Scan for the cell matching the given text and deliver its [x, y] coordinate at center. 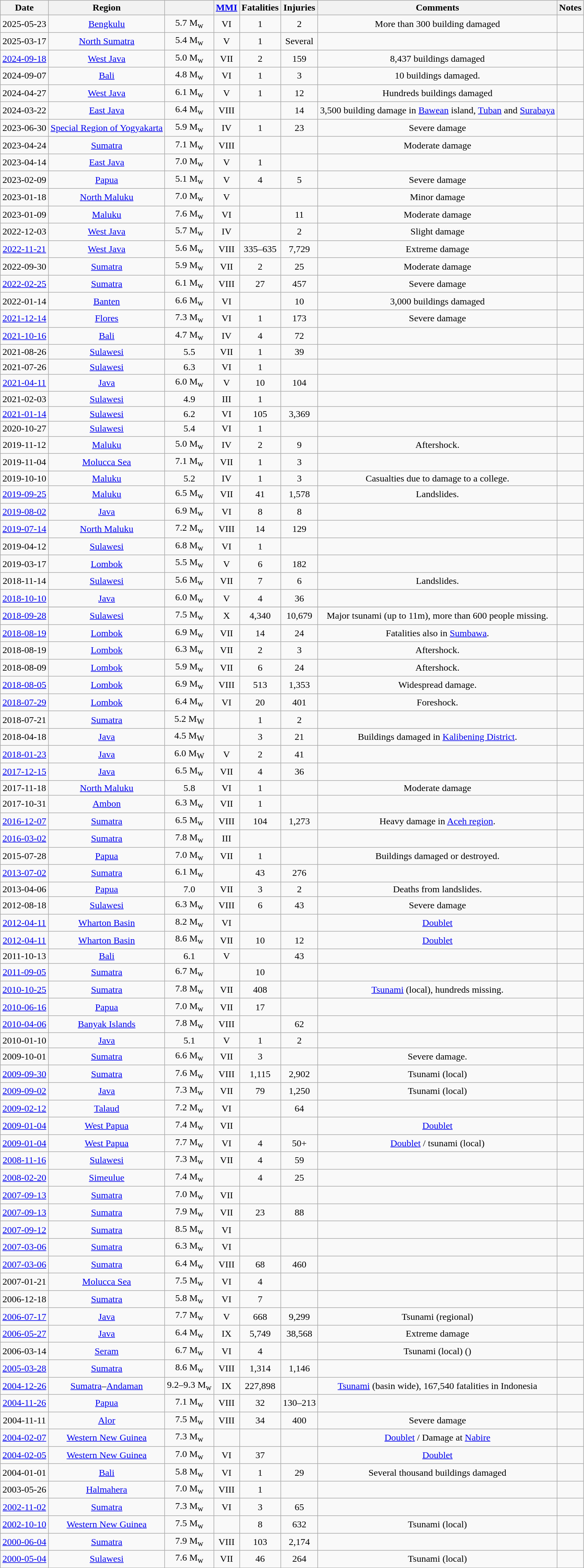
2017-10-31 [24, 804]
2022-11-21 [24, 249]
2004-02-05 [24, 1455]
5.5 Mw [189, 564]
Banten [107, 301]
2023-04-14 [24, 163]
65 [300, 1507]
2019-09-25 [24, 494]
2002-10-10 [24, 1524]
5.4 Mw [189, 41]
68 [260, 1264]
11 [300, 215]
5.5 [189, 352]
2021-07-26 [24, 367]
Alor [107, 1420]
3,500 building damage in Bawean island, Tuban and Surabaya [437, 111]
2018-01-23 [24, 754]
Tsunami (local), hundreds missing. [437, 990]
6.2 [189, 414]
1,146 [300, 1368]
38,568 [300, 1334]
7.0 [189, 889]
264 [300, 1559]
8.2 Mw [189, 923]
North Sumatra [107, 41]
Sumatra–Andaman [107, 1386]
Casualties due to damage to a college. [437, 478]
21 [300, 737]
2006-07-17 [24, 1316]
2015-07-28 [24, 856]
5.2 [189, 478]
4.7 Mw [189, 336]
Notes [570, 8]
Simeulue [107, 1178]
7,729 [300, 249]
2013-04-06 [24, 889]
2006-03-14 [24, 1351]
Severe damage. [437, 1056]
4.5 MW [189, 737]
2021-10-16 [24, 336]
9,299 [300, 1316]
2024-04-27 [24, 93]
2007-09-12 [24, 1230]
103 [260, 1542]
2024-03-22 [24, 111]
62 [300, 1024]
2004-01-01 [24, 1472]
1,314 [260, 1368]
Tsunami (local) () [437, 1351]
2022-02-25 [24, 284]
64 [300, 1108]
9 [300, 445]
50+ [300, 1143]
2021-02-03 [24, 399]
72 [300, 336]
Region [107, 8]
2,174 [300, 1542]
2018-11-14 [24, 581]
2019-03-17 [24, 564]
20 [260, 702]
34 [260, 1420]
2021-12-14 [24, 319]
2018-09-28 [24, 616]
5.1 Mw [189, 180]
1,353 [300, 685]
2006-12-18 [24, 1299]
129 [300, 529]
2019-11-04 [24, 462]
5,749 [260, 1334]
Foreshock. [437, 702]
2017-11-18 [24, 788]
3,000 buildings damaged [437, 301]
Seram [107, 1351]
37 [260, 1455]
79 [260, 1091]
Deaths from landslides. [437, 889]
130–213 [300, 1403]
2004-02-07 [24, 1438]
2024-09-07 [24, 76]
2006-05-27 [24, 1334]
6.1 [189, 956]
513 [260, 685]
10 buildings damaged. [437, 76]
2010-06-16 [24, 1007]
2000-05-04 [24, 1559]
6.3 [189, 367]
2010-10-25 [24, 990]
2004-11-26 [24, 1403]
2005-03-28 [24, 1368]
46 [260, 1559]
2016-12-07 [24, 821]
2012-08-18 [24, 905]
Fatalities also in Sumbawa. [437, 633]
2019-04-12 [24, 546]
2022-09-30 [24, 267]
2016-03-02 [24, 838]
MMI [226, 8]
10,679 [300, 616]
1,578 [300, 494]
4,340 [260, 616]
5.8 [189, 788]
Doublet / Damage at Nabire [437, 1438]
105 [260, 414]
668 [260, 1316]
88 [300, 1212]
227,898 [260, 1386]
1,115 [260, 1074]
400 [300, 1420]
Buildings damaged in Kalibening District. [437, 737]
Minor damage [437, 197]
6.0 MW [189, 754]
3,369 [300, 414]
2023-06-30 [24, 128]
2021-04-11 [24, 383]
173 [300, 319]
2025-03-17 [24, 41]
17 [260, 1007]
2011-10-13 [24, 956]
2017-12-15 [24, 771]
Tsunami (regional) [437, 1316]
2018-08-09 [24, 668]
4.8 Mw [189, 76]
457 [300, 284]
1,250 [300, 1091]
5.2 MW [189, 720]
2022-01-14 [24, 301]
2023-01-09 [24, 215]
6.8 Mw [189, 546]
2,902 [300, 1074]
5.4 [189, 429]
Doublet / tsunami (local) [437, 1143]
Flores [107, 319]
408 [260, 990]
Injuries [300, 8]
29 [300, 1472]
More than 300 building damaged [437, 24]
Hundreds buildings damaged [437, 93]
2009-10-01 [24, 1056]
2000-06-04 [24, 1542]
59 [300, 1160]
2004-12-26 [24, 1386]
2003-05-26 [24, 1490]
32 [260, 1403]
2023-01-18 [24, 197]
39 [300, 352]
8.5 Mw [189, 1230]
4.9 [189, 399]
Talaud [107, 1108]
2019-08-02 [24, 512]
Slight damage [437, 232]
1,273 [300, 821]
2007-01-21 [24, 1282]
2023-04-24 [24, 145]
Special Region of Yogyakarta [107, 128]
2002-11-02 [24, 1507]
5.1 [189, 1040]
2020-10-27 [24, 429]
2009-09-30 [24, 1074]
2018-07-21 [24, 720]
2009-09-02 [24, 1091]
2013-07-02 [24, 873]
632 [300, 1524]
Banyak Islands [107, 1024]
2021-01-14 [24, 414]
Widespread damage. [437, 685]
Ambon [107, 804]
27 [260, 284]
Buildings damaged or destroyed. [437, 856]
Comments [437, 8]
2010-01-10 [24, 1040]
2008-02-20 [24, 1178]
2004-11-11 [24, 1420]
2019-07-14 [24, 529]
2018-08-05 [24, 685]
Date [24, 8]
2025-05-23 [24, 24]
2018-07-29 [24, 702]
460 [300, 1264]
2008-11-16 [24, 1160]
9.2–9.3 Mw [189, 1386]
5 [300, 180]
Major tsunami (up to 11m), more than 600 people missing. [437, 616]
Fatalities [260, 8]
2019-10-10 [24, 478]
2022-12-03 [24, 232]
2021-08-26 [24, 352]
Bengkulu [107, 24]
159 [300, 59]
Tsunami (basin wide), 167,540 fatalities in Indonesia [437, 1386]
2024-09-18 [24, 59]
2023-02-09 [24, 180]
2019-11-12 [24, 445]
276 [300, 873]
Several thousand buildings damaged [437, 1472]
Several [300, 41]
2010-04-06 [24, 1024]
182 [300, 564]
Heavy damage in Aceh region. [437, 821]
2011-09-05 [24, 972]
335–635 [260, 249]
2018-10-10 [24, 598]
2018-04-18 [24, 737]
Halmahera [107, 1490]
8,437 buildings damaged [437, 59]
X [226, 616]
2009-02-12 [24, 1108]
401 [300, 702]
